Identify which cell holds the provided text, then report its [X, Y] central coordinate. 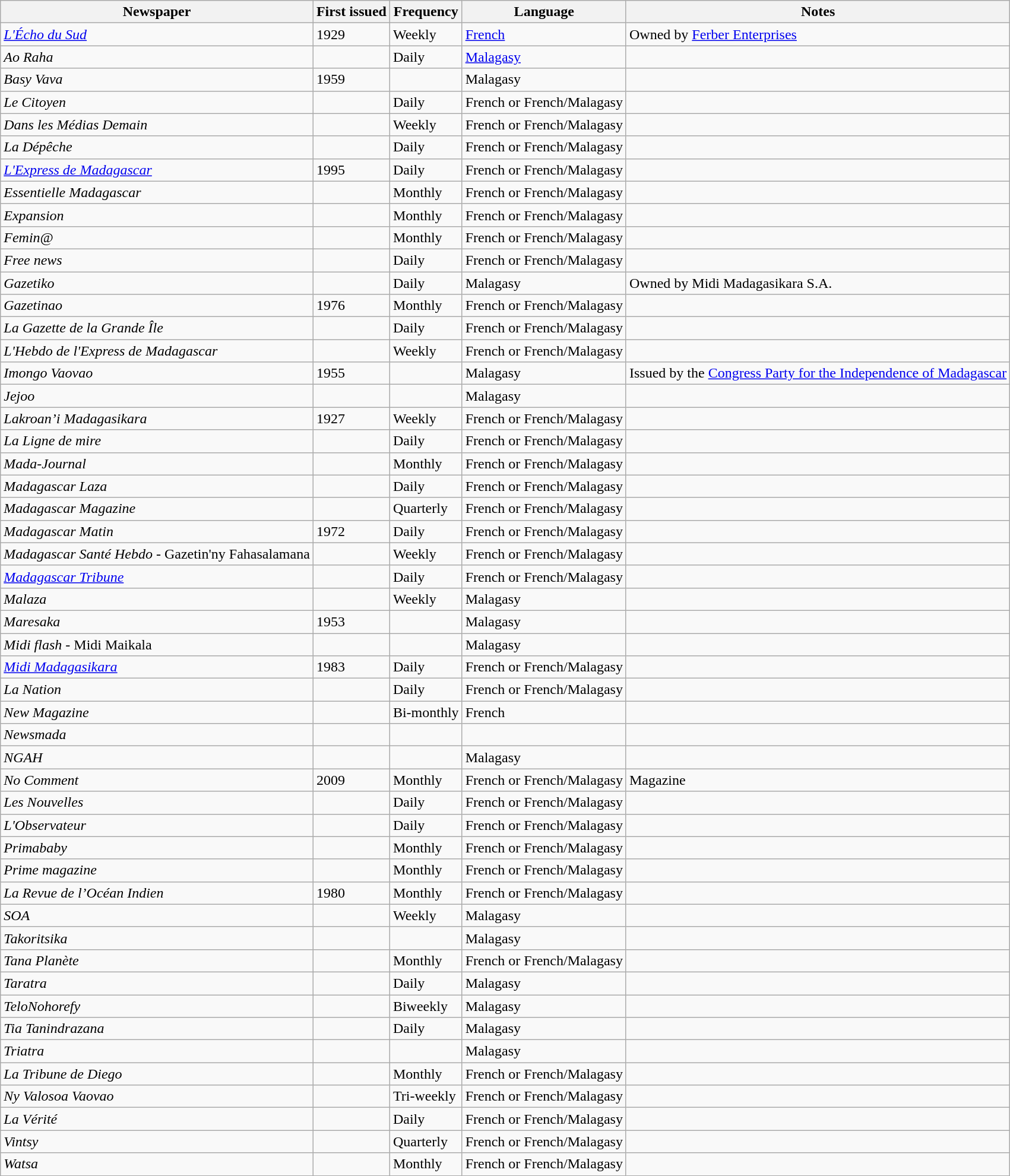
2009 [352, 780]
Language [544, 12]
Expansion [157, 215]
1983 [352, 667]
1929 [352, 34]
1972 [352, 531]
New Magazine [157, 712]
La Gazette de la Grande Île [157, 328]
Issued by the Congress Party for the Independence of Madagascar [818, 373]
Femin@ [157, 237]
Newsmada [157, 735]
Midi Madagasikara [157, 667]
Takoritsika [157, 938]
Basy Vava [157, 80]
1959 [352, 80]
L'Hebdo de l'Express de Madagascar [157, 351]
Le Citoyen [157, 102]
Watsa [157, 1164]
La Vérité [157, 1119]
1976 [352, 306]
La Tribune de Diego [157, 1074]
Madagascar Matin [157, 531]
La Ligne de mire [157, 441]
Prime magazine [157, 870]
Ao Raha [157, 57]
Tana Planète [157, 961]
Bi-monthly [426, 712]
Madagascar Tribune [157, 576]
L'Express de Madagascar [157, 170]
L'Observateur [157, 825]
TeloNohorefy [157, 1006]
Midi flash - Midi Maikala [157, 644]
Magazine [818, 780]
Triatra [157, 1051]
Madagascar Laza [157, 486]
Imongo Vaovao [157, 373]
Owned by Ferber Enterprises [818, 34]
Newspaper [157, 12]
Madagascar Magazine [157, 509]
Ny Valosoa Vaovao [157, 1096]
La Dépêche [157, 147]
1953 [352, 622]
Essentielle Madagascar [157, 192]
NGAH [157, 757]
Malaza [157, 599]
Vintsy [157, 1142]
Taratra [157, 983]
Mada-Journal [157, 464]
Les Nouvelles [157, 803]
SOA [157, 915]
Lakroan’i Madagasikara [157, 419]
1927 [352, 419]
Dans les Médias Demain [157, 125]
La Nation [157, 690]
Tia Tanindrazana [157, 1029]
Owned by Midi Madagasikara S.A. [818, 283]
Notes [818, 12]
Jejoo [157, 396]
Biweekly [426, 1006]
Maresaka [157, 622]
No Comment [157, 780]
La Revue de l’Océan Indien [157, 893]
Madagascar Santé Hebdo - Gazetin'ny Fahasalamana [157, 554]
1995 [352, 170]
Free news [157, 260]
1980 [352, 893]
Frequency [426, 12]
First issued [352, 12]
Gazetiko [157, 283]
L'Écho du Sud [157, 34]
Tri-weekly [426, 1096]
1955 [352, 373]
Primababy [157, 848]
Gazetinao [157, 306]
